Output the [X, Y] coordinate of the center of the cell containing the given text.  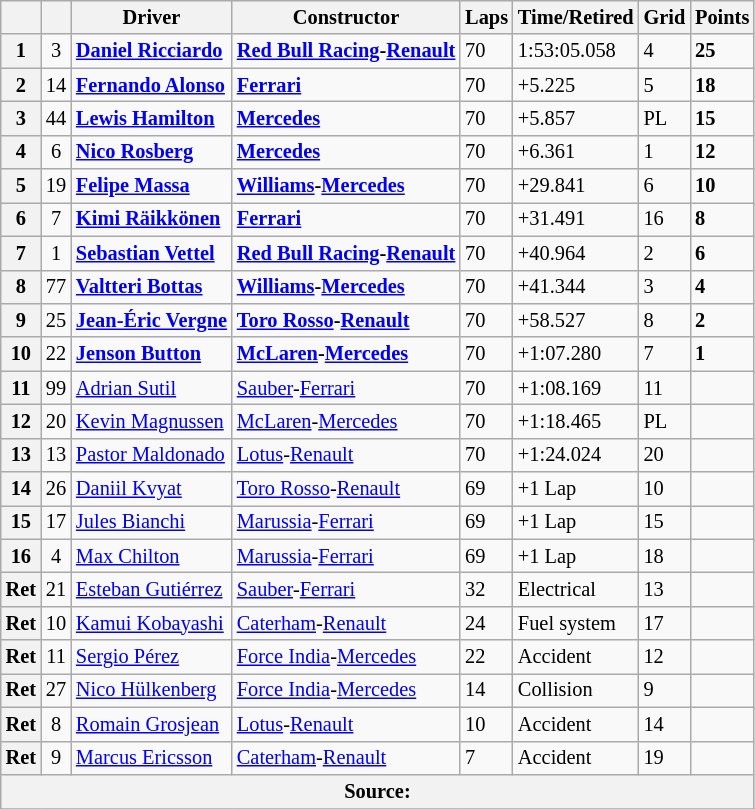
Fernando Alonso [152, 85]
Time/Retired [576, 17]
Electrical [576, 589]
Marcus Ericsson [152, 758]
+1:24.024 [576, 455]
+29.841 [576, 186]
Daniil Kvyat [152, 489]
Nico Hülkenberg [152, 690]
Romain Grosjean [152, 724]
+1:07.280 [576, 354]
Jean-Éric Vergne [152, 320]
+5.857 [576, 118]
Grid [665, 17]
Source: [378, 791]
+1:08.169 [576, 388]
Kevin Magnussen [152, 421]
Sebastian Vettel [152, 253]
21 [56, 589]
Kamui Kobayashi [152, 623]
1:53:05.058 [576, 51]
+58.527 [576, 320]
Lewis Hamilton [152, 118]
Nico Rosberg [152, 152]
Jenson Button [152, 354]
Pastor Maldonado [152, 455]
Laps [486, 17]
24 [486, 623]
+40.964 [576, 253]
Fuel system [576, 623]
Esteban Gutiérrez [152, 589]
Collision [576, 690]
77 [56, 287]
Max Chilton [152, 556]
Constructor [346, 17]
+41.344 [576, 287]
32 [486, 589]
Daniel Ricciardo [152, 51]
Sergio Pérez [152, 657]
26 [56, 489]
+5.225 [576, 85]
Points [722, 17]
Jules Bianchi [152, 522]
Felipe Massa [152, 186]
+31.491 [576, 219]
+6.361 [576, 152]
+1:18.465 [576, 421]
44 [56, 118]
Kimi Räikkönen [152, 219]
27 [56, 690]
Driver [152, 17]
Adrian Sutil [152, 388]
99 [56, 388]
Valtteri Bottas [152, 287]
